Identify which cell holds the provided text, then report its (x, y) central coordinate. 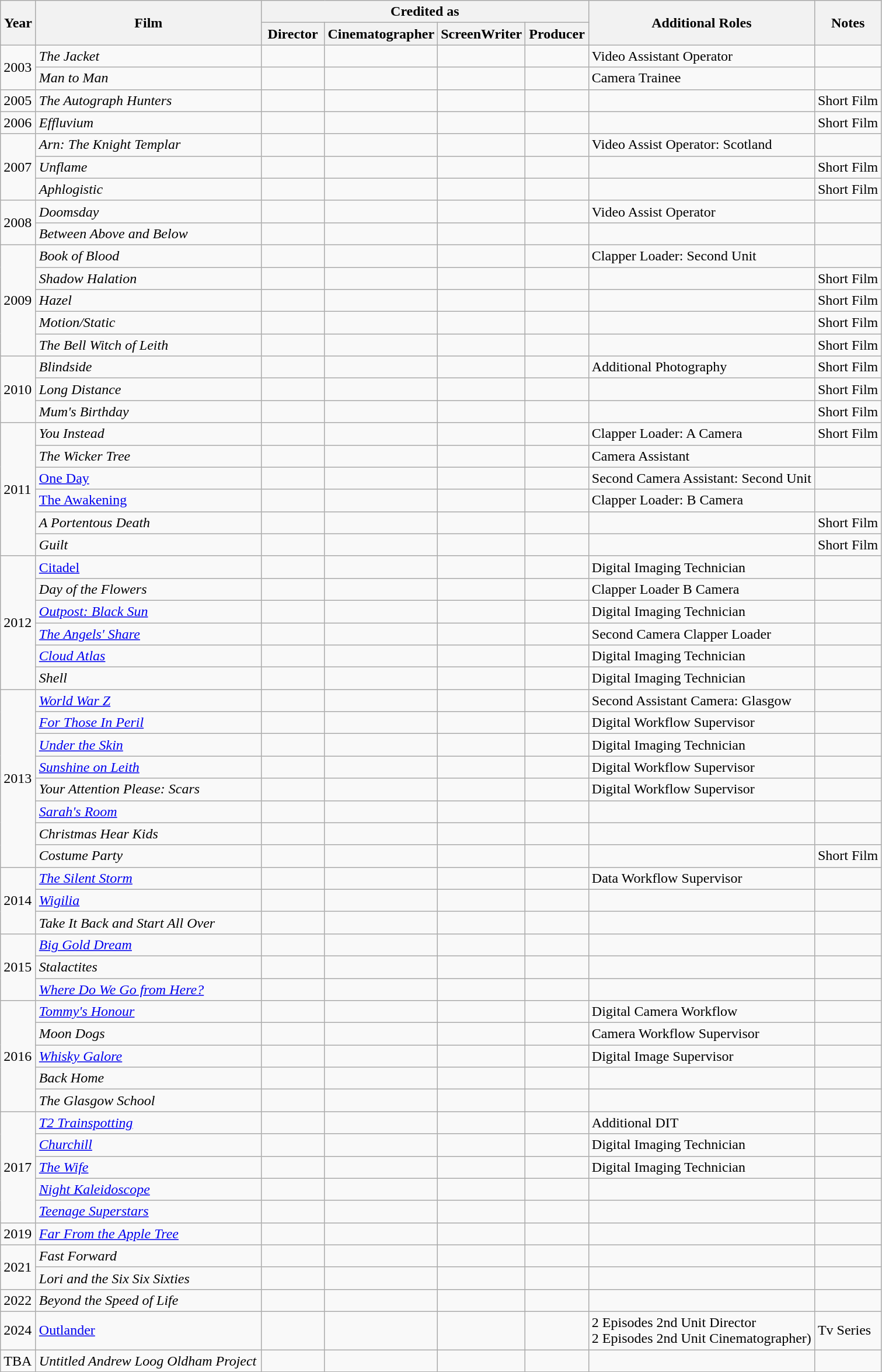
2016 (19, 1056)
World War Z (148, 701)
Doomsday (148, 211)
Unflame (148, 167)
Producer (557, 34)
Shadow Halation (148, 278)
ScreenWriter (482, 34)
Citadel (148, 567)
Christmas Hear Kids (148, 834)
Digital Image Supervisor (702, 1056)
2014 (19, 900)
2 Episodes 2nd Unit Director2 Episodes 2nd Unit Cinematographer) (702, 1330)
Blindside (148, 367)
Second Camera Clapper Loader (702, 633)
Under the Skin (148, 745)
2008 (19, 222)
Your Attention Please: Scars (148, 789)
Costume Party (148, 856)
2007 (19, 167)
The Awakening (148, 500)
Effluvium (148, 123)
A Portentous Death (148, 523)
Stalactites (148, 967)
Man to Man (148, 78)
Additional Roles (702, 23)
Whisky Galore (148, 1056)
Night Kaleidoscope (148, 1189)
Outlander (148, 1330)
2009 (19, 300)
Take It Back and Start All Over (148, 922)
Teenage Superstars (148, 1211)
Clapper Loader: B Camera (702, 500)
Wigilia (148, 900)
Day of the Flowers (148, 589)
Back Home (148, 1078)
Between Above and Below (148, 234)
Camera Workflow Supervisor (702, 1034)
Video Assist Operator (702, 211)
Arn: The Knight Templar (148, 145)
2003 (19, 67)
The Wife (148, 1167)
Sunshine on Leith (148, 767)
Mum's Birthday (148, 412)
Clapper Loader: Second Unit (702, 256)
Second Camera Assistant: Second Unit (702, 478)
Book of Blood (148, 256)
Shell (148, 678)
Fast Forward (148, 1256)
Data Workflow Supervisor (702, 878)
2006 (19, 123)
The Jacket (148, 56)
T2 Trainspotting (148, 1123)
2012 (19, 622)
Where Do We Go from Here? (148, 990)
Aphlogistic (148, 189)
Digital Camera Workflow (702, 1012)
2021 (19, 1267)
Far From the Apple Tree (148, 1234)
Moon Dogs (148, 1034)
TBA (19, 1361)
The Wicker Tree (148, 456)
Tv Series (848, 1330)
Credited as (425, 12)
The Glasgow School (148, 1101)
The Silent Storm (148, 878)
Director (293, 34)
Outpost: Black Sun (148, 611)
For Those In Peril (148, 723)
One Day (148, 478)
Motion/Static (148, 323)
2011 (19, 489)
Sarah's Room (148, 812)
2005 (19, 100)
The Autograph Hunters (148, 100)
2013 (19, 778)
Camera Trainee (702, 78)
The Bell Witch of Leith (148, 345)
Additional Photography (702, 367)
Long Distance (148, 389)
Lori and the Six Six Sixties (148, 1278)
Untitled Andrew Loog Oldham Project (148, 1361)
Video Assist Operator: Scotland (702, 145)
Big Gold Dream (148, 945)
Video Assistant Operator (702, 56)
Guilt (148, 545)
Notes (848, 23)
Camera Assistant (702, 456)
2017 (19, 1167)
Film (148, 23)
Clapper Loader: A Camera (702, 434)
2024 (19, 1330)
Cinematographer (381, 34)
2022 (19, 1300)
Second Assistant Camera: Glasgow (702, 701)
Tommy's Honour (148, 1012)
2019 (19, 1234)
Beyond the Speed of Life (148, 1300)
The Angels' Share (148, 633)
Churchill (148, 1145)
Additional DIT (702, 1123)
Cloud Atlas (148, 656)
You Instead (148, 434)
2015 (19, 967)
2010 (19, 389)
Hazel (148, 301)
Clapper Loader B Camera (702, 589)
Year (19, 23)
